Extract the (X, Y) coordinate from the center of the cell holding the provided text.  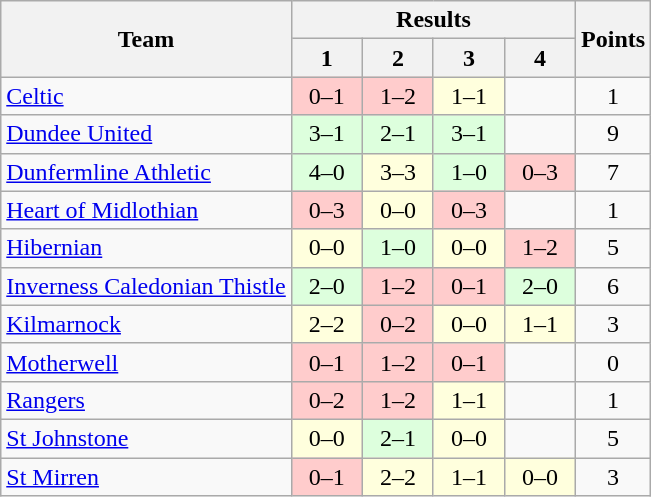
St Johnstone (146, 438)
Heart of Midlothian (146, 210)
Results (433, 20)
Team (146, 39)
Celtic (146, 96)
2 (398, 58)
0 (614, 362)
6 (614, 286)
4 (540, 58)
Kilmarnock (146, 324)
Rangers (146, 400)
Hibernian (146, 248)
Inverness Caledonian Thistle (146, 286)
Dundee United (146, 134)
4–0 (326, 172)
Dunfermline Athletic (146, 172)
7 (614, 172)
Motherwell (146, 362)
St Mirren (146, 477)
3–3 (398, 172)
9 (614, 134)
Points (614, 39)
